From the cell containing the given text, extract its center point as [x, y] coordinate. 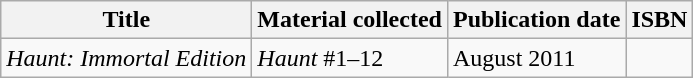
ISBN [660, 20]
Haunt #1–12 [350, 58]
Title [126, 20]
Material collected [350, 20]
Haunt: Immortal Edition [126, 58]
August 2011 [536, 58]
Publication date [536, 20]
